Determine the (X, Y) coordinate at the center of the cell enclosing the given text.  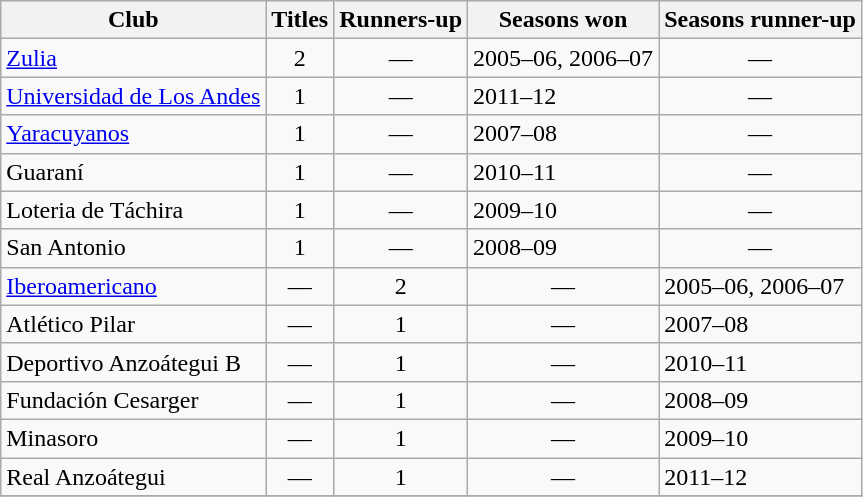
Guaraní (134, 172)
Seasons won (564, 20)
Atlético Pilar (134, 324)
Club (134, 20)
Loteria de Táchira (134, 210)
Iberoamericano (134, 286)
Runners-up (401, 20)
San Antonio (134, 248)
Titles (300, 20)
Zulia (134, 58)
Yaracuyanos (134, 134)
Seasons runner-up (760, 20)
Minasoro (134, 438)
Deportivo Anzoátegui B (134, 362)
Fundación Cesarger (134, 400)
Real Anzoátegui (134, 477)
Universidad de Los Andes (134, 96)
